Determine the [x, y] coordinate at the center of the cell enclosing the given text.  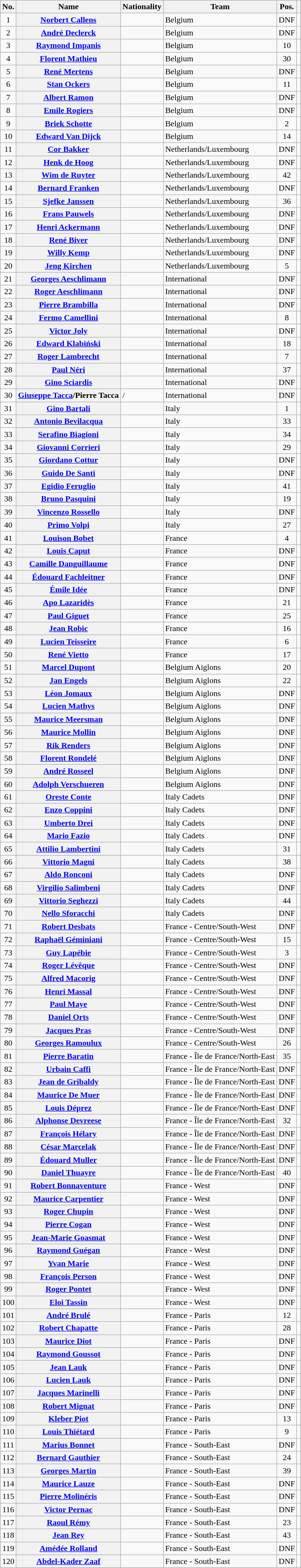
Sjefke Janssen [69, 201]
56 [8, 732]
Louis Caput [69, 551]
54 [8, 706]
Daniel Thuayre [69, 1173]
Henk de Hoog [69, 162]
112 [8, 1458]
Jean Lauk [69, 1367]
Egidio Feruglio [69, 486]
50 [8, 654]
Lucien Teisseire [69, 642]
Virgilio Salimbeni [69, 888]
Jan Engels [69, 680]
86 [8, 1121]
Edward Klabiński [69, 343]
73 [8, 952]
108 [8, 1406]
76 [8, 991]
69 [8, 901]
95 [8, 1238]
Robert Desbats [69, 926]
Norbert Callens [69, 20]
84 [8, 1095]
60 [8, 784]
Robert Bonnaventure [69, 1185]
Attilio Lambertini [69, 849]
Florent Mathieu [69, 59]
Eloi Tassin [69, 1302]
Mario Fazio [69, 836]
53 [8, 693]
Nationality [142, 7]
Victor Pernac [69, 1509]
100 [8, 1302]
99 [8, 1289]
Vittorio Seghezzi [69, 901]
Maurice De Muer [69, 1095]
Paul Néri [69, 369]
66 [8, 862]
Lucien Lauk [69, 1380]
Marius Bonnet [69, 1445]
Henri Ackermann [69, 227]
Paul Giguet [69, 616]
77 [8, 1004]
François Person [69, 1276]
103 [8, 1341]
Maurice Meersman [69, 719]
Pierre Brambilla [69, 305]
Roger Pontet [69, 1289]
Léon Jomaux [69, 693]
Wim de Ruyter [69, 175]
Emile Rogiers [69, 110]
Jacques Pras [69, 1030]
Gino Sciardis [69, 383]
Maurice Lauze [69, 1484]
Émile Idée [69, 590]
78 [8, 1017]
Willy Kemp [69, 253]
49 [8, 642]
Florent Rondelé [69, 758]
120 [8, 1561]
116 [8, 1509]
74 [8, 965]
Jean Rey [69, 1535]
91 [8, 1185]
Pierre Baratin [69, 1056]
Daniel Orts [69, 1017]
104 [8, 1354]
Name [69, 7]
Raphaël Géminiani [69, 939]
87 [8, 1134]
Marcel Dupont [69, 667]
Georges Ramoulux [69, 1043]
Bernard Franken [69, 188]
Amédée Rolland [69, 1548]
Stan Ockers [69, 84]
No. [8, 7]
André Brulé [69, 1315]
Serafino Biagioni [69, 434]
67 [8, 875]
Pos. [287, 7]
René Vietto [69, 654]
80 [8, 1043]
Aldo Ronconi [69, 875]
Henri Massal [69, 991]
Georges Martin [69, 1471]
88 [8, 1147]
Roger Lévêque [69, 965]
85 [8, 1108]
Georges Aeschlimann [69, 279]
115 [8, 1497]
Maurice Diot [69, 1341]
Raymond Guégan [69, 1250]
Roger Chupin [69, 1212]
Adolph Verschueren [69, 784]
101 [8, 1315]
Alphonse Devreese [69, 1121]
Pierre Molinéris [69, 1497]
René Mertens [69, 71]
45 [8, 590]
René Biver [69, 240]
59 [8, 771]
Antonio Bevilacqua [69, 421]
117 [8, 1522]
Édouard Fachleitner [69, 577]
48 [8, 629]
46 [8, 603]
Giordano Cottur [69, 460]
92 [8, 1198]
Umberto Drei [69, 823]
89 [8, 1160]
Édouard Muller [69, 1160]
Urbain Caffi [69, 1069]
98 [8, 1276]
63 [8, 823]
Jean Robic [69, 629]
Guy Lapébie [69, 952]
94 [8, 1225]
Apo Lazaridès [69, 603]
79 [8, 1030]
75 [8, 978]
90 [8, 1173]
Primo Volpi [69, 525]
Fermo Camellini [69, 318]
Alfred Macorig [69, 978]
64 [8, 836]
55 [8, 719]
68 [8, 888]
102 [8, 1328]
109 [8, 1419]
Raymond Goussot [69, 1354]
47 [8, 616]
Robert Chapatte [69, 1328]
62 [8, 810]
Enzo Coppini [69, 810]
Lucien Mathys [69, 706]
Nello Sforacchi [69, 914]
Maurice Carpentier [69, 1198]
Cor Bakker [69, 149]
Kleber Piot [69, 1419]
Camille Danguillaume [69, 564]
119 [8, 1548]
106 [8, 1380]
111 [8, 1445]
Jean de Gribaldy [69, 1082]
Robert Mignat [69, 1406]
65 [8, 849]
Oreste Conte [69, 797]
Giovanni Corrieri [69, 447]
/ [142, 395]
Giuseppe Tacca/Pierre Tacca [69, 395]
113 [8, 1471]
Jacques Marinelli [69, 1393]
81 [8, 1056]
Pierre Cogan [69, 1225]
Jean-Marie Goasmat [69, 1238]
52 [8, 680]
118 [8, 1535]
Louis Déprez [69, 1108]
Raoul Rémy [69, 1522]
107 [8, 1393]
Jeng Kirchen [69, 266]
Albert Ramon [69, 97]
105 [8, 1367]
61 [8, 797]
Bruno Pasquini [69, 499]
51 [8, 667]
93 [8, 1212]
82 [8, 1069]
83 [8, 1082]
Raymond Impanis [69, 46]
Rik Renders [69, 745]
Maurice Mollin [69, 732]
Gino Bartali [69, 408]
Abdel-Kader Zaaf [69, 1561]
114 [8, 1484]
Louis Thiétard [69, 1432]
110 [8, 1432]
César Marcelak [69, 1147]
François Hélary [69, 1134]
96 [8, 1250]
70 [8, 914]
71 [8, 926]
Victor Joly [69, 330]
Bernard Gauthier [69, 1458]
Roger Lambrecht [69, 356]
Roger Aeschlimann [69, 292]
Briek Schotte [69, 123]
Paul Maye [69, 1004]
Team [220, 7]
Yvan Marie [69, 1263]
Edward Van Dijck [69, 136]
72 [8, 939]
58 [8, 758]
57 [8, 745]
André Rosseel [69, 771]
Frans Pauwels [69, 214]
Guido De Santi [69, 473]
Vincenzo Rossello [69, 512]
André Declerck [69, 33]
97 [8, 1263]
Louison Bobet [69, 538]
Vittorio Magni [69, 862]
